Capture the cell that displays the provided text and extract its (X, Y) central coordinate. 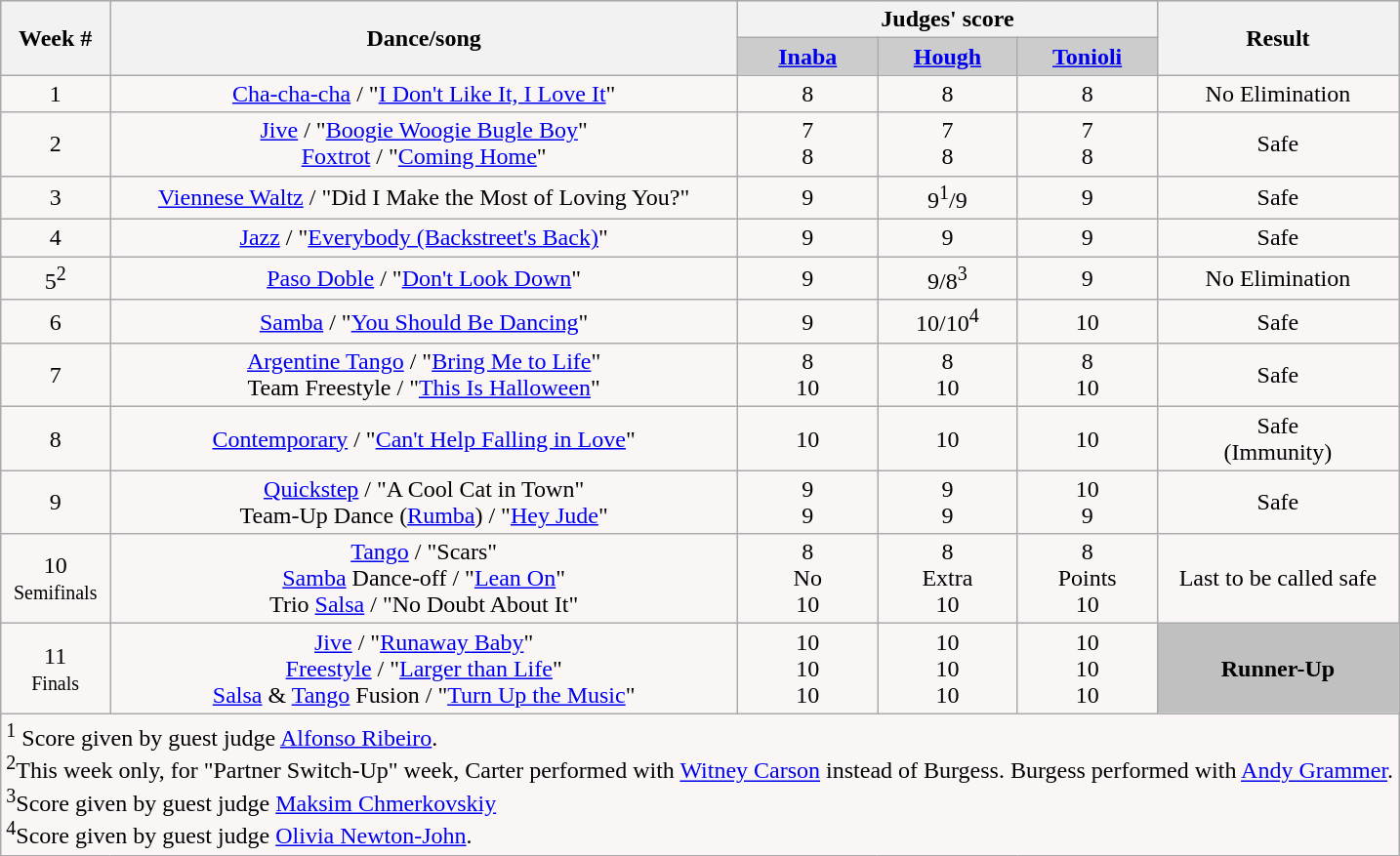
Contemporary / "Can't Help Falling in Love" (424, 439)
Quickstep / "A Cool Cat in Town" Team-Up Dance (Rumba) / "Hey Jude" (424, 502)
8Extra10 (947, 579)
Viennese Waltz / "Did I Make the Most of Loving You?" (424, 197)
9/83 (947, 279)
109 (1088, 502)
6 (56, 322)
2 (56, 144)
Dance/song (424, 38)
4 (56, 238)
Last to be called safe (1277, 579)
10Semifinals (56, 579)
7 (56, 375)
Jive / "Boogie Woogie Bugle Boy" Foxtrot / "Coming Home" (424, 144)
91/9 (947, 197)
Argentine Tango / "Bring Me to Life" Team Freestyle / "This Is Halloween" (424, 375)
Result (1277, 38)
8No10 (808, 579)
1 (56, 94)
Tonioli (1088, 57)
Tango / "Scars"Samba Dance-off / "Lean On" Trio Salsa / "No Doubt About It" (424, 579)
Runner-Up (1277, 669)
11Finals (56, 669)
Inaba (808, 57)
Hough (947, 57)
10/104 (947, 322)
3 (56, 197)
Samba / "You Should Be Dancing" (424, 322)
52 (56, 279)
Cha-cha-cha / "I Don't Like It, I Love It" (424, 94)
Safe(Immunity) (1277, 439)
8Points10 (1088, 579)
Judges' score (948, 20)
Jive / "Runaway Baby" Freestyle / "Larger than Life" Salsa & Tango Fusion / "Turn Up the Music" (424, 669)
Week # (56, 38)
Jazz / "Everybody (Backstreet's Back)" (424, 238)
Paso Doble / "Don't Look Down" (424, 279)
